Pinpoint the cell where the given text exists, returning its [x, y] midpoint coordinate. 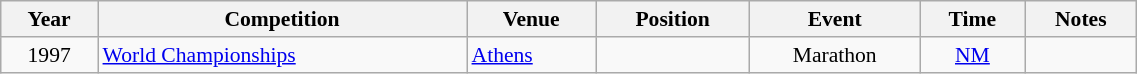
Marathon [834, 55]
Venue [530, 19]
Event [834, 19]
Year [50, 19]
1997 [50, 55]
NM [972, 55]
Athens [530, 55]
World Championships [282, 55]
Notes [1081, 19]
Time [972, 19]
Position [672, 19]
Competition [282, 19]
